Scan for the cell matching the given text and deliver its (x, y) coordinate at center. 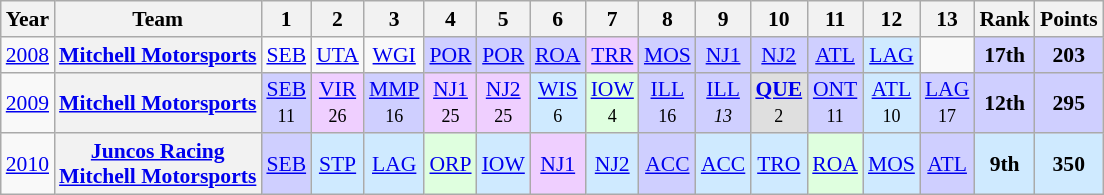
QUE2 (778, 102)
ILL16 (668, 102)
2008 (28, 55)
IOW (504, 164)
350 (1069, 164)
STP (338, 164)
NJ225 (504, 102)
ATL10 (892, 102)
Rank (1004, 19)
8 (668, 19)
12th (1004, 102)
Juncos RacingMitchell Motorsports (158, 164)
5 (504, 19)
Points (1069, 19)
MMP16 (394, 102)
2 (338, 19)
203 (1069, 55)
WGI (394, 55)
295 (1069, 102)
3 (394, 19)
7 (612, 19)
11 (835, 19)
SEB11 (286, 102)
Team (158, 19)
1 (286, 19)
ORP (450, 164)
10 (778, 19)
12 (892, 19)
TRO (778, 164)
NJ125 (450, 102)
WIS6 (558, 102)
TRR (612, 55)
UTA (338, 55)
IOW4 (612, 102)
13 (947, 19)
Year (28, 19)
17th (1004, 55)
LAG17 (947, 102)
9th (1004, 164)
2009 (28, 102)
6 (558, 19)
2010 (28, 164)
9 (724, 19)
VIR26 (338, 102)
ILL13 (724, 102)
ONT11 (835, 102)
4 (450, 19)
